Return (X, Y) of the center of cell containing provided text 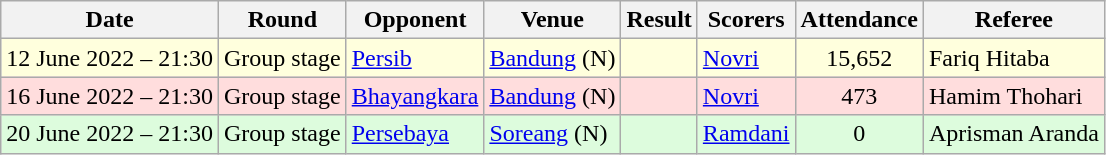
Referee (1014, 20)
Attendance (859, 20)
Fariq Hitaba (1014, 58)
Opponent (415, 20)
Aprisman Aranda (1014, 134)
Venue (552, 20)
16 June 2022 – 21:30 (110, 96)
15,652 (859, 58)
Scorers (746, 20)
Soreang (N) (552, 134)
Round (282, 20)
Persib (415, 58)
Persebaya (415, 134)
Result (659, 20)
Hamim Thohari (1014, 96)
0 (859, 134)
12 June 2022 – 21:30 (110, 58)
Date (110, 20)
473 (859, 96)
Ramdani (746, 134)
Bhayangkara (415, 96)
20 June 2022 – 21:30 (110, 134)
